Return [X, Y] of the center of cell containing provided text 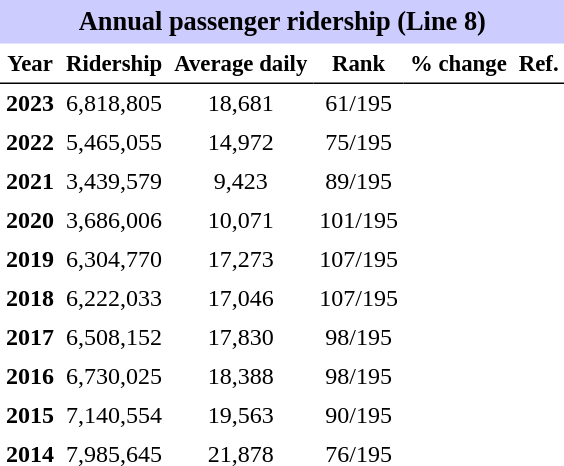
7,140,554 [114, 416]
3,439,579 [114, 182]
3,686,006 [114, 220]
2015 [30, 416]
2023 [30, 104]
2017 [30, 338]
6,818,805 [114, 104]
61/195 [358, 104]
6,730,025 [114, 376]
5,465,055 [114, 142]
% change [458, 64]
Rank [358, 64]
Ridership [114, 64]
18,388 [240, 376]
18,681 [240, 104]
90/195 [358, 416]
6,222,033 [114, 298]
9,423 [240, 182]
89/195 [358, 182]
10,071 [240, 220]
2020 [30, 220]
75/195 [358, 142]
101/195 [358, 220]
Year [30, 64]
2022 [30, 142]
17,046 [240, 298]
19,563 [240, 416]
17,830 [240, 338]
2016 [30, 376]
Average daily [240, 64]
14,972 [240, 142]
2019 [30, 260]
2021 [30, 182]
17,273 [240, 260]
6,304,770 [114, 260]
2018 [30, 298]
6,508,152 [114, 338]
